Identify which cell holds the provided text, then report its [x, y] central coordinate. 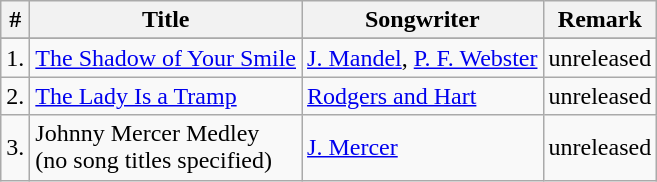
J. Mercer [422, 148]
Remark [600, 20]
Title [166, 20]
Rodgers and Hart [422, 96]
J. Mandel, P. F. Webster [422, 58]
# [16, 20]
Songwriter [422, 20]
1. [16, 58]
The Shadow of Your Smile [166, 58]
2. [16, 96]
The Lady Is a Tramp [166, 96]
3. [16, 148]
Johnny Mercer Medley(no song titles specified) [166, 148]
